Return [X, Y] of the center of cell containing provided text 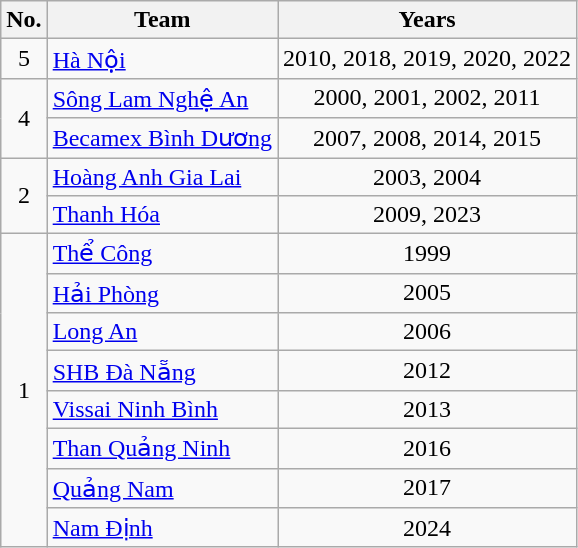
2003, 2004 [428, 177]
2 [24, 196]
Hà Nội [162, 59]
2012 [428, 371]
Quảng Nam [162, 488]
Becamex Bình Dương [162, 138]
Team [162, 20]
Thể Công [162, 254]
Years [428, 20]
5 [24, 59]
2024 [428, 528]
Than Quảng Ninh [162, 448]
2005 [428, 293]
Hoàng Anh Gia Lai [162, 177]
2009, 2023 [428, 215]
1 [24, 391]
Thanh Hóa [162, 215]
2017 [428, 488]
Vissai Ninh Bình [162, 409]
2016 [428, 448]
Nam Định [162, 528]
2006 [428, 332]
2013 [428, 409]
4 [24, 118]
No. [24, 20]
Long An [162, 332]
2007, 2008, 2014, 2015 [428, 138]
SHB Đà Nẵng [162, 371]
Hải Phòng [162, 293]
1999 [428, 254]
Sông Lam Nghệ An [162, 98]
2000, 2001, 2002, 2011 [428, 98]
2010, 2018, 2019, 2020, 2022 [428, 59]
